Extract the (x, y) coordinate from the center of the cell holding the provided text.  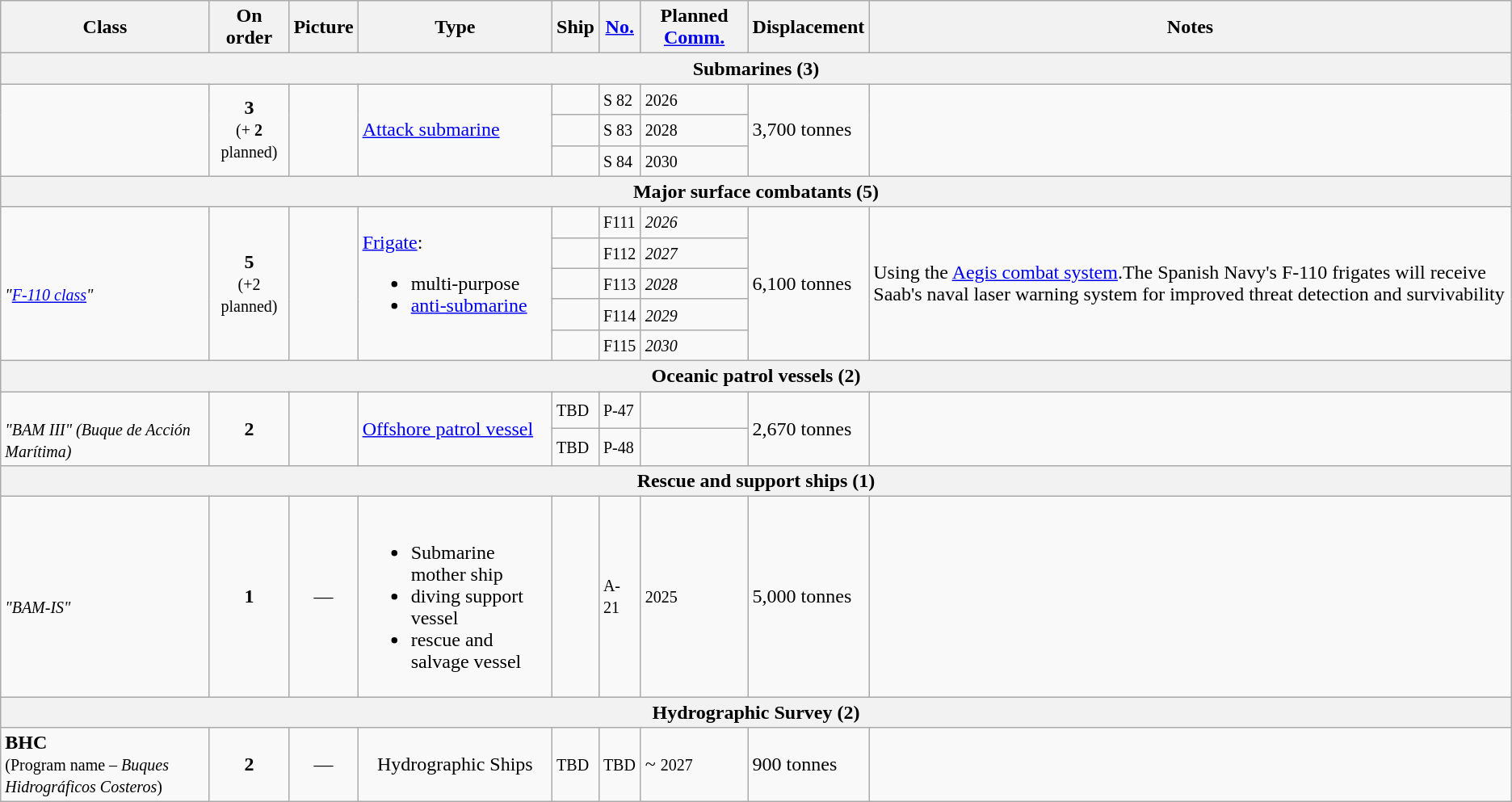
Major surface combatants (5) (756, 191)
"F-110 class" (105, 283)
2029 (695, 314)
"BAM III" (Buque de Acción Marítima) (105, 428)
Offshore patrol vessel (455, 428)
~ 2027 (695, 765)
3(+ 2 planned) (249, 130)
Rescue and support ships (1) (756, 481)
5,000 tonnes (808, 597)
Ship (576, 27)
2027 (695, 253)
Type (455, 27)
No. (619, 27)
6,100 tonnes (808, 283)
2,670 tonnes (808, 428)
S 82 (619, 99)
Displacement (808, 27)
Attack submarine (455, 130)
F112 (619, 253)
F113 (619, 283)
1 (249, 597)
Oceanic patrol vessels (2) (756, 376)
5(+2 planned) (249, 283)
F111 (619, 222)
P-47 (619, 409)
Picture (323, 27)
Planned Comm. (695, 27)
S 84 (619, 161)
Frigate:multi-purposeanti-submarine (455, 283)
S 83 (619, 130)
3,700 tonnes (808, 130)
2025 (695, 597)
On order (249, 27)
900 tonnes (808, 765)
BHC(Program name – Buques Hidrográficos Costeros) (105, 765)
Class (105, 27)
F115 (619, 345)
A-21 (619, 597)
"BAM-IS" (105, 597)
Hydrographic Ships (455, 765)
Submarines (3) (756, 69)
Submarine mother shipdiving support vesselrescue and salvage vessel (455, 597)
Hydrographic Survey (2) (756, 712)
F114 (619, 314)
P-48 (619, 447)
Notes (1191, 27)
